Find where the given text appears and provide that cell's center as (x, y) coordinate. 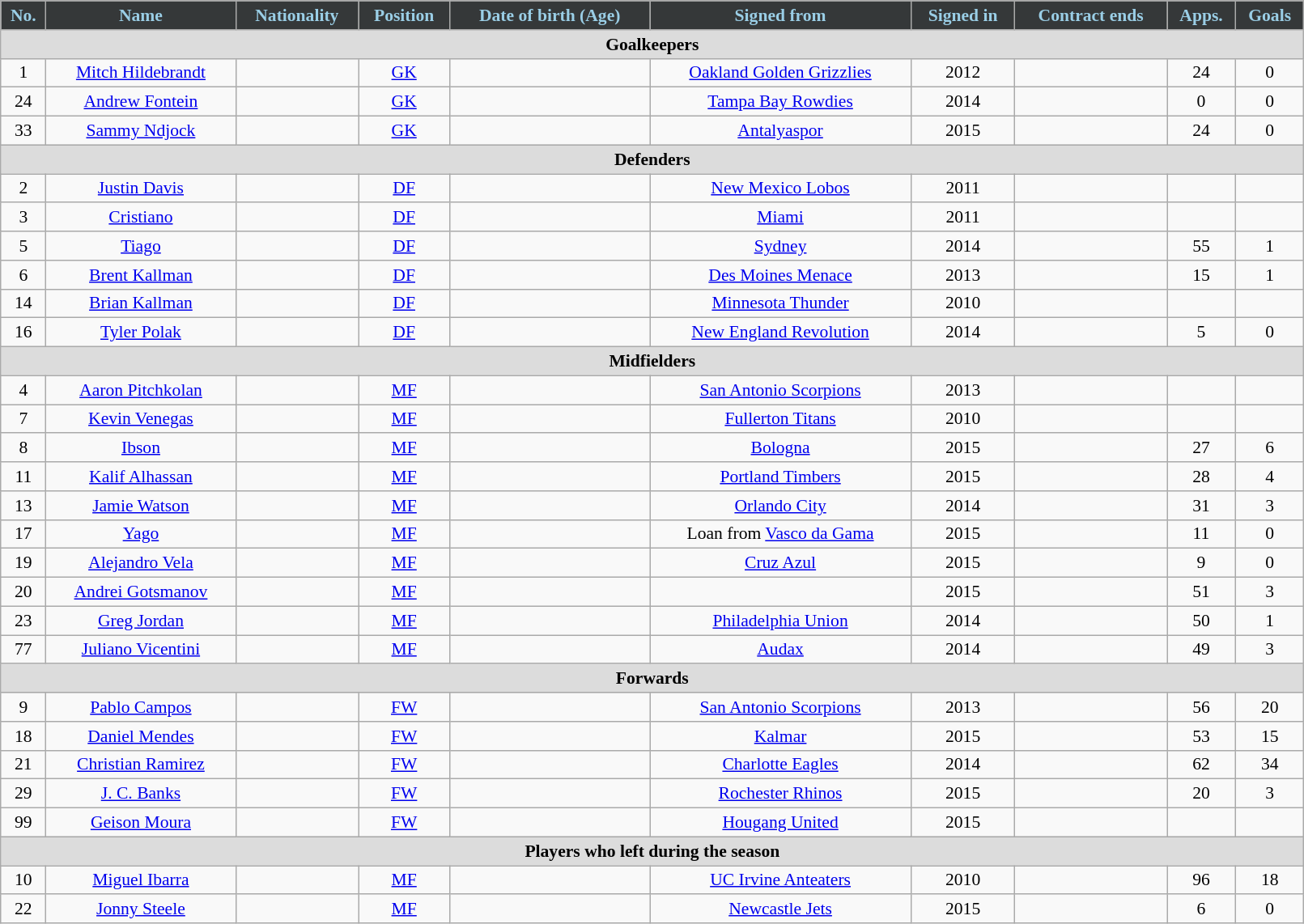
29 (23, 794)
Kevin Venegas (141, 419)
62 (1201, 765)
Tyler Polak (141, 333)
99 (23, 823)
21 (23, 765)
Rochester Rhinos (780, 794)
Kalmar (780, 736)
UC Irvine Anteaters (780, 880)
Sammy Ndjock (141, 131)
53 (1201, 736)
Daniel Mendes (141, 736)
J. C. Banks (141, 794)
Loan from Vasco da Gama (780, 534)
Ibson (141, 448)
Cruz Azul (780, 563)
Players who left during the season (652, 851)
Name (141, 15)
51 (1201, 592)
31 (1201, 506)
Defenders (652, 159)
Pablo Campos (141, 707)
28 (1201, 477)
Justin Davis (141, 189)
2 (23, 189)
Jonny Steele (141, 909)
Philadelphia Union (780, 621)
Oakland Golden Grizzlies (780, 73)
Mitch Hildebrandt (141, 73)
23 (23, 621)
77 (23, 650)
16 (23, 333)
Audax (780, 650)
34 (1270, 765)
Newcastle Jets (780, 909)
8 (23, 448)
Des Moines Menace (780, 275)
33 (23, 131)
Apps. (1201, 15)
Brian Kallman (141, 303)
Bologna (780, 448)
14 (23, 303)
Midfielders (652, 362)
Date of birth (Age) (550, 15)
No. (23, 15)
Signed in (962, 15)
Miami (780, 218)
Sydney (780, 246)
13 (23, 506)
Goals (1270, 15)
Nationality (297, 15)
Miguel Ibarra (141, 880)
22 (23, 909)
50 (1201, 621)
Brent Kallman (141, 275)
Charlotte Eagles (780, 765)
Cristiano (141, 218)
Juliano Vicentini (141, 650)
56 (1201, 707)
Aaron Pitchkolan (141, 390)
2012 (962, 73)
17 (23, 534)
10 (23, 880)
Goalkeepers (652, 45)
96 (1201, 880)
Position (405, 15)
Orlando City (780, 506)
Minnesota Thunder (780, 303)
Greg Jordan (141, 621)
Kalif Alhassan (141, 477)
Yago (141, 534)
Alejandro Vela (141, 563)
Andrei Gotsmanov (141, 592)
New Mexico Lobos (780, 189)
Andrew Fontein (141, 102)
Geison Moura (141, 823)
Antalyaspor (780, 131)
55 (1201, 246)
Christian Ramirez (141, 765)
27 (1201, 448)
Portland Timbers (780, 477)
Forwards (652, 679)
Tiago (141, 246)
Signed from (780, 15)
Contract ends (1091, 15)
New England Revolution (780, 333)
Jamie Watson (141, 506)
19 (23, 563)
Hougang United (780, 823)
49 (1201, 650)
Tampa Bay Rowdies (780, 102)
Fullerton Titans (780, 419)
7 (23, 419)
